Scan for the cell matching the given text and deliver its [X, Y] coordinate at center. 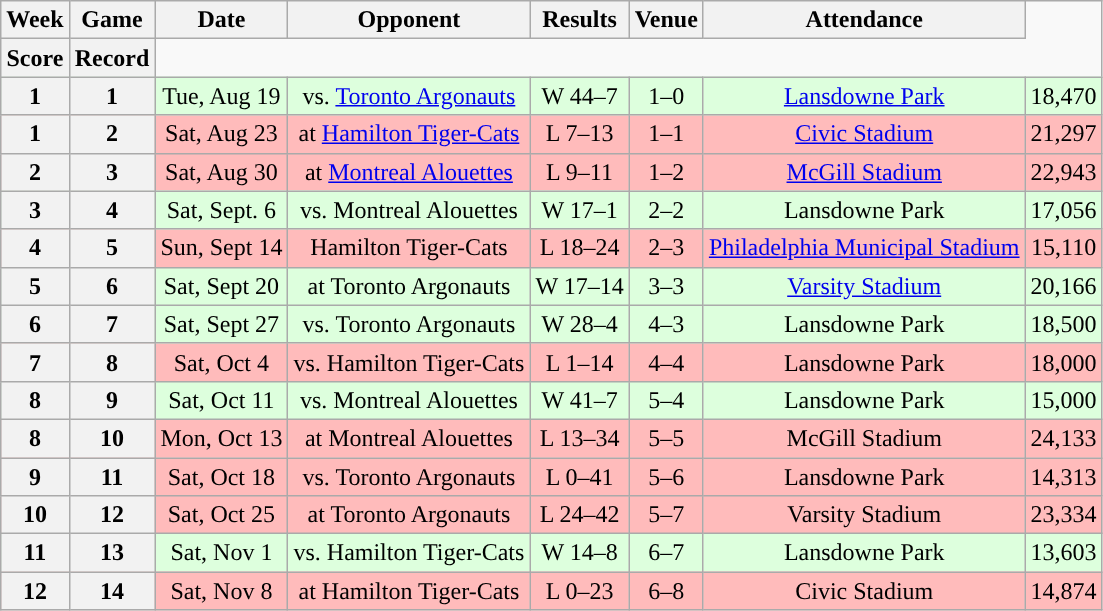
14,313 [1064, 477]
4–3 [666, 324]
L 0–23 [580, 591]
1–1 [666, 134]
3–3 [666, 286]
W 17–1 [580, 210]
6–7 [666, 553]
20,166 [1064, 286]
5–4 [666, 400]
14,874 [1064, 591]
W 28–4 [580, 324]
6–8 [666, 591]
22,943 [1064, 172]
L 9–11 [580, 172]
2–3 [666, 248]
18,500 [1064, 324]
Sat, Nov 8 [222, 591]
Record [112, 58]
Sat, Oct 25 [222, 515]
Sat, Aug 23 [222, 134]
15,000 [1064, 400]
L 24–42 [580, 515]
Sat, Aug 30 [222, 172]
W 44–7 [580, 96]
Sat, Nov 1 [222, 553]
Results [580, 20]
Mon, Oct 13 [222, 438]
5–5 [666, 438]
17,056 [1064, 210]
Attendance [864, 20]
L 13–34 [580, 438]
Venue [666, 20]
L 1–14 [580, 362]
Week [35, 20]
Game [112, 20]
14 [112, 591]
1–0 [666, 96]
24,133 [1064, 438]
Tue, Aug 19 [222, 96]
13,603 [1064, 553]
Sat, Oct 18 [222, 477]
4–4 [666, 362]
Hamilton Tiger-Cats [409, 248]
Sat, Oct 11 [222, 400]
5–7 [666, 515]
Date [222, 20]
Sat, Sept 20 [222, 286]
1–2 [666, 172]
15,110 [1064, 248]
18,000 [1064, 362]
L 7–13 [580, 134]
L 18–24 [580, 248]
Opponent [409, 20]
L 0–41 [580, 477]
Sat, Oct 4 [222, 362]
W 14–8 [580, 553]
Score [35, 58]
21,297 [1064, 134]
W 41–7 [580, 400]
13 [112, 553]
Sun, Sept 14 [222, 248]
18,470 [1064, 96]
W 17–14 [580, 286]
Sat, Sept 27 [222, 324]
Sat, Sept. 6 [222, 210]
Philadelphia Municipal Stadium [864, 248]
2–2 [666, 210]
23,334 [1064, 515]
5–6 [666, 477]
